For the text-containing cell, return its midpoint in [X, Y] coordinate format. 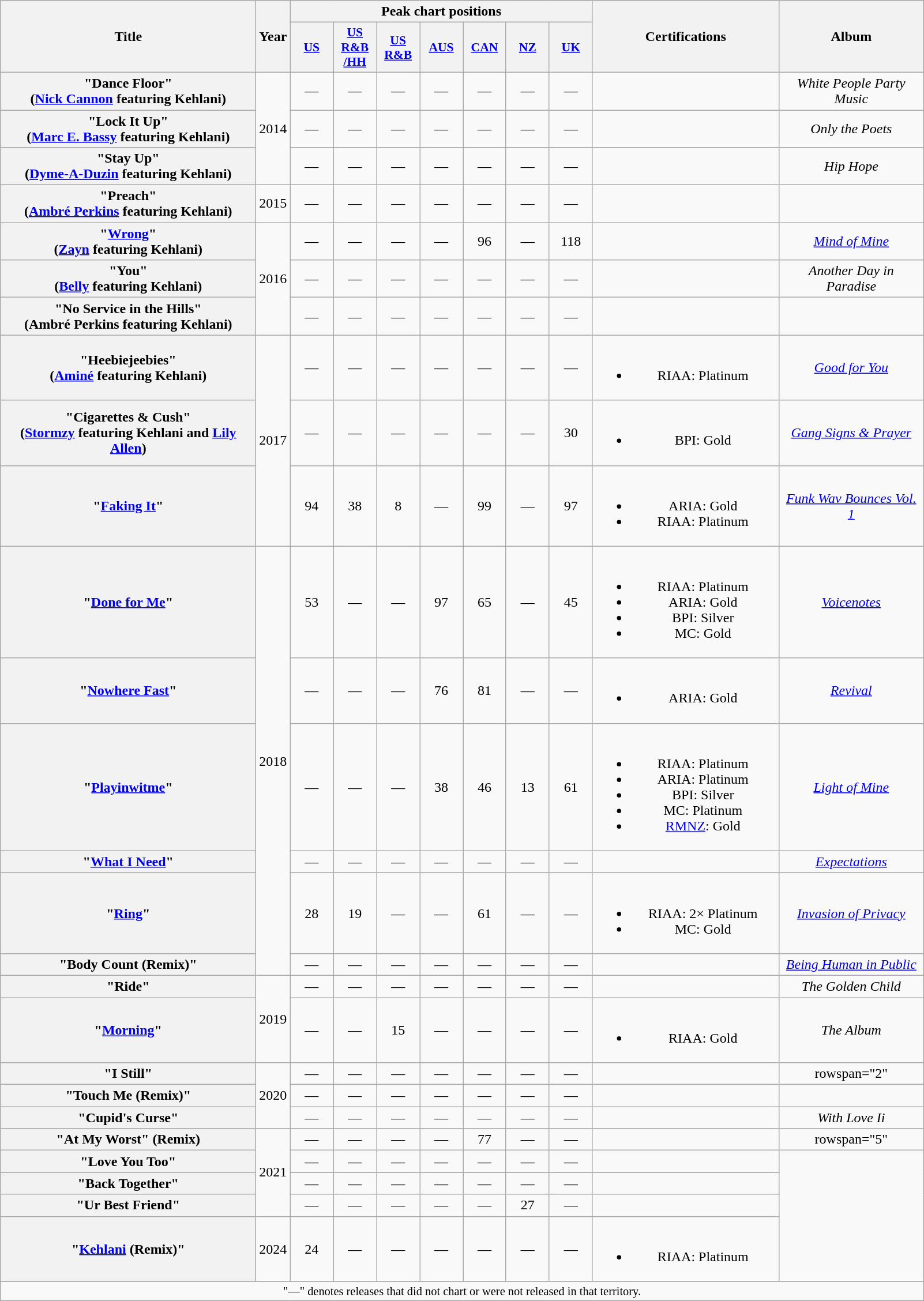
With Love Ii [851, 1118]
2015 [273, 204]
Certifications [685, 37]
Funk Wav Bounces Vol. 1 [851, 506]
"Ring" [128, 913]
Hip Hope [851, 166]
RIAA: 2× PlatinumMC: Gold [685, 913]
"I Still" [128, 1074]
2020 [273, 1096]
2021 [273, 1172]
US R&B [398, 47]
"Body Count (Remix)" [128, 964]
"Dance Floor"(Nick Cannon featuring Kehlani) [128, 91]
AUS [442, 47]
"Preach"(Ambré Perkins featuring Kehlani) [128, 204]
The Golden Child [851, 986]
46 [484, 787]
"Wrong"(Zayn featuring Kehlani) [128, 241]
45 [571, 602]
76 [442, 691]
118 [571, 241]
"Lock It Up"(Marc E. Bassy featuring Kehlani) [128, 128]
Year [273, 37]
RIAA: Gold [685, 1030]
96 [484, 241]
65 [484, 602]
2016 [273, 279]
Peak chart positions [441, 12]
94 [311, 506]
77 [484, 1140]
Only the Poets [851, 128]
"Faking It" [128, 506]
rowspan="5" [851, 1140]
27 [527, 1205]
"At My Worst" (Remix) [128, 1140]
81 [484, 691]
19 [355, 913]
Expectations [851, 862]
"Ride" [128, 986]
8 [398, 506]
Gang Signs & Prayer [851, 433]
Title [128, 37]
2017 [273, 441]
NZ [527, 47]
53 [311, 602]
The Album [851, 1030]
BPI: Gold [685, 433]
"Back Together" [128, 1183]
30 [571, 433]
"No Service in the Hills"(Ambré Perkins featuring Kehlani) [128, 316]
White People Party Music [851, 91]
2024 [273, 1249]
RIAA: PlatinumARIA: GoldBPI: SilverMC: Gold [685, 602]
13 [527, 787]
"Kehlani (Remix)" [128, 1249]
US [311, 47]
Good for You [851, 368]
"Playinwitme" [128, 787]
2019 [273, 1018]
Light of Mine [851, 787]
RIAA: PlatinumARIA: PlatinumBPI: SilverMC: PlatinumRMNZ: Gold [685, 787]
Invasion of Privacy [851, 913]
Being Human in Public [851, 964]
"Cupid's Curse" [128, 1118]
USR&B/HH [355, 47]
"What I Need" [128, 862]
"Stay Up"(Dyme-A-Duzin featuring Kehlani) [128, 166]
Mind of Mine [851, 241]
2018 [273, 761]
Voicenotes [851, 602]
Revival [851, 691]
"Done for Me" [128, 602]
99 [484, 506]
"You"(Belly featuring Kehlani) [128, 279]
rowspan="2" [851, 1074]
15 [398, 1030]
"Morning" [128, 1030]
Another Day in Paradise [851, 279]
24 [311, 1249]
CAN [484, 47]
"—" denotes releases that did not chart or were not released in that territory. [463, 1291]
ARIA: Gold [685, 691]
"Nowhere Fast" [128, 691]
"Ur Best Friend" [128, 1205]
UK [571, 47]
"Touch Me (Remix)" [128, 1096]
Album [851, 37]
2014 [273, 128]
ARIA: GoldRIAA: Platinum [685, 506]
28 [311, 913]
"Cigarettes & Cush"(Stormzy featuring Kehlani and Lily Allen) [128, 433]
"Heebiejeebies"(Aminé featuring Kehlani) [128, 368]
"Love You Too" [128, 1161]
